Search for the cell housing the specified text and yield its [X, Y] center coordinate. 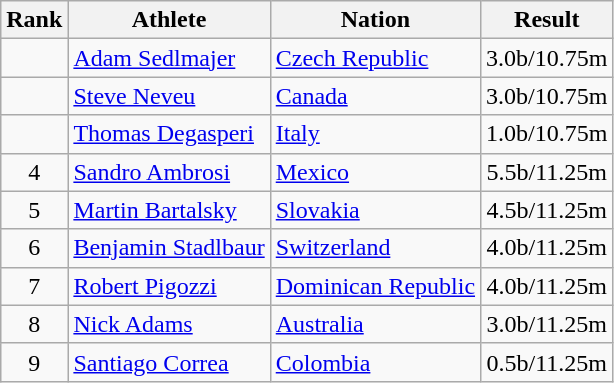
Canada [375, 96]
0.5b/11.25m [547, 362]
4 [34, 172]
Athlete [169, 20]
Santiago Correa [169, 362]
5.5b/11.25m [547, 172]
Czech Republic [375, 58]
9 [34, 362]
Switzerland [375, 248]
1.0b/10.75m [547, 134]
Martin Bartalsky [169, 210]
Dominican Republic [375, 286]
Benjamin Stadlbaur [169, 248]
4.5b/11.25m [547, 210]
Slovakia [375, 210]
Adam Sedlmajer [169, 58]
Steve Neveu [169, 96]
Nation [375, 20]
3.0b/11.25m [547, 324]
8 [34, 324]
Colombia [375, 362]
Thomas Degasperi [169, 134]
Robert Pigozzi [169, 286]
Mexico [375, 172]
Result [547, 20]
Rank [34, 20]
Nick Adams [169, 324]
7 [34, 286]
Italy [375, 134]
6 [34, 248]
Sandro Ambrosi [169, 172]
Australia [375, 324]
5 [34, 210]
